Capture the cell that displays the provided text and extract its (X, Y) central coordinate. 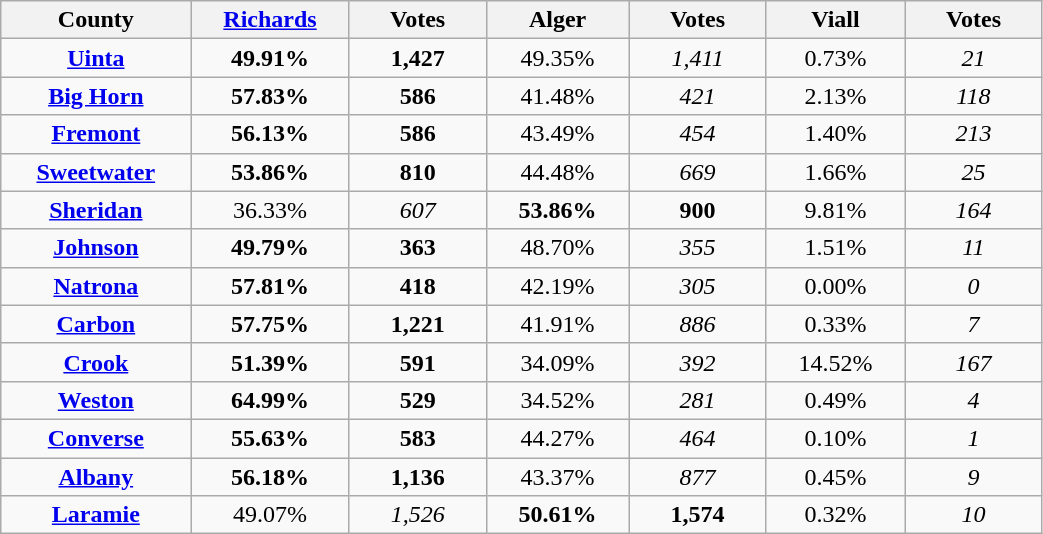
Albany (96, 477)
0.32% (836, 515)
9 (974, 477)
41.91% (558, 324)
Natrona (96, 286)
51.39% (270, 362)
1 (974, 438)
0.73% (836, 58)
44.48% (558, 172)
11 (974, 248)
0 (974, 286)
4 (974, 400)
Big Horn (96, 96)
0.00% (836, 286)
34.09% (558, 362)
1.40% (836, 134)
0.10% (836, 438)
Laramie (96, 515)
7 (974, 324)
1.66% (836, 172)
0.49% (836, 400)
118 (974, 96)
355 (698, 248)
57.83% (270, 96)
583 (418, 438)
56.13% (270, 134)
1,411 (698, 58)
Sheridan (96, 210)
418 (418, 286)
464 (698, 438)
43.49% (558, 134)
392 (698, 362)
Uinta (96, 58)
164 (974, 210)
363 (418, 248)
14.52% (836, 362)
213 (974, 134)
421 (698, 96)
41.48% (558, 96)
669 (698, 172)
55.63% (270, 438)
877 (698, 477)
886 (698, 324)
34.52% (558, 400)
49.91% (270, 58)
44.27% (558, 438)
Richards (270, 20)
Crook (96, 362)
Sweetwater (96, 172)
21 (974, 58)
1,136 (418, 477)
1,526 (418, 515)
25 (974, 172)
Viall (836, 20)
48.70% (558, 248)
57.75% (270, 324)
281 (698, 400)
Fremont (96, 134)
0.45% (836, 477)
43.37% (558, 477)
0.33% (836, 324)
County (96, 20)
Converse (96, 438)
36.33% (270, 210)
591 (418, 362)
305 (698, 286)
9.81% (836, 210)
167 (974, 362)
Carbon (96, 324)
529 (418, 400)
2.13% (836, 96)
49.35% (558, 58)
42.19% (558, 286)
56.18% (270, 477)
49.07% (270, 515)
1,427 (418, 58)
810 (418, 172)
1,221 (418, 324)
64.99% (270, 400)
900 (698, 210)
49.79% (270, 248)
50.61% (558, 515)
Weston (96, 400)
1,574 (698, 515)
Johnson (96, 248)
607 (418, 210)
10 (974, 515)
1.51% (836, 248)
57.81% (270, 286)
454 (698, 134)
Alger (558, 20)
